Detect which cell encompasses the target text, then output its (X, Y) center coordinate. 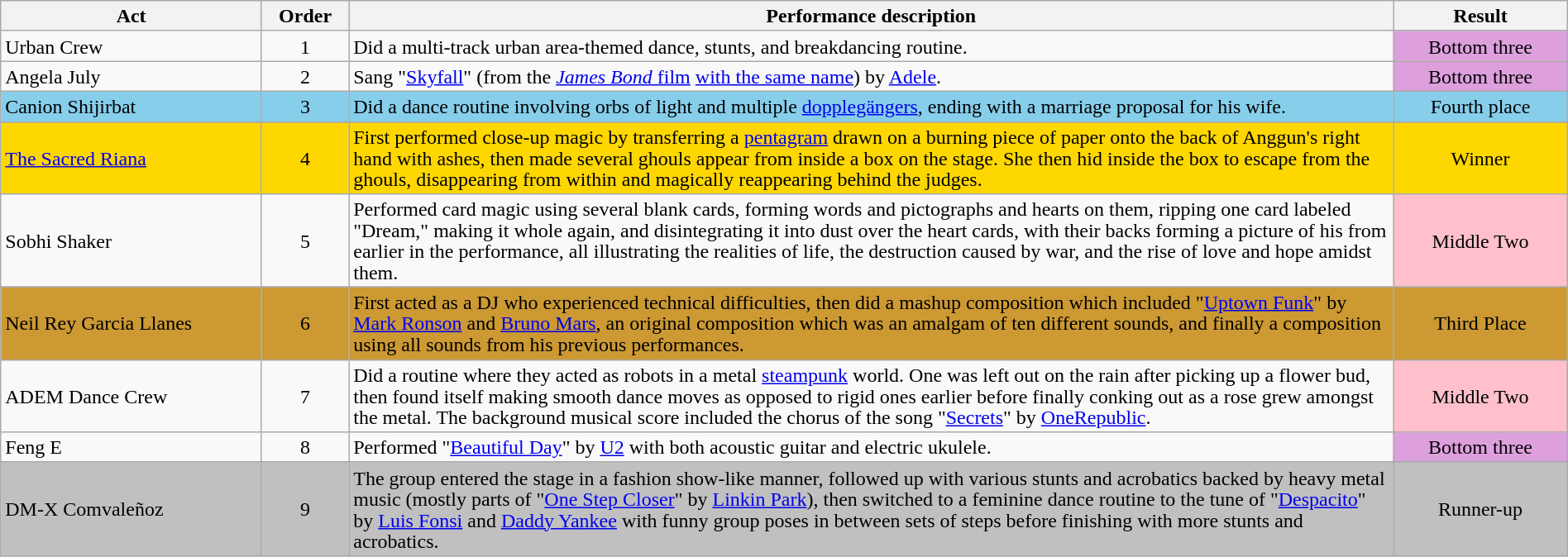
7 (304, 396)
Performance description (872, 17)
The Sacred Riana (131, 158)
8 (304, 448)
DM-X Comvaleñoz (131, 509)
5 (304, 241)
Angela July (131, 76)
6 (304, 324)
Sobhi Shaker (131, 241)
Sang "Skyfall" (from the James Bond film with the same name) by Adele. (872, 76)
4 (304, 158)
2 (304, 76)
Performed "Beautiful Day" by U2 with both acoustic guitar and electric ukulele. (872, 448)
Winner (1480, 158)
Urban Crew (131, 46)
Act (131, 17)
ADEM Dance Crew (131, 396)
Did a dance routine involving orbs of light and multiple dopplegängers, ending with a marriage proposal for his wife. (872, 106)
Result (1480, 17)
Neil Rey Garcia Llanes (131, 324)
Fourth place (1480, 106)
Order (304, 17)
Runner-up (1480, 509)
Did a multi-track urban area-themed dance, stunts, and breakdancing routine. (872, 46)
9 (304, 509)
1 (304, 46)
Canion Shijirbat (131, 106)
Third Place (1480, 324)
3 (304, 106)
Feng E (131, 448)
